Scan for the cell matching the given text and deliver its (x, y) coordinate at center. 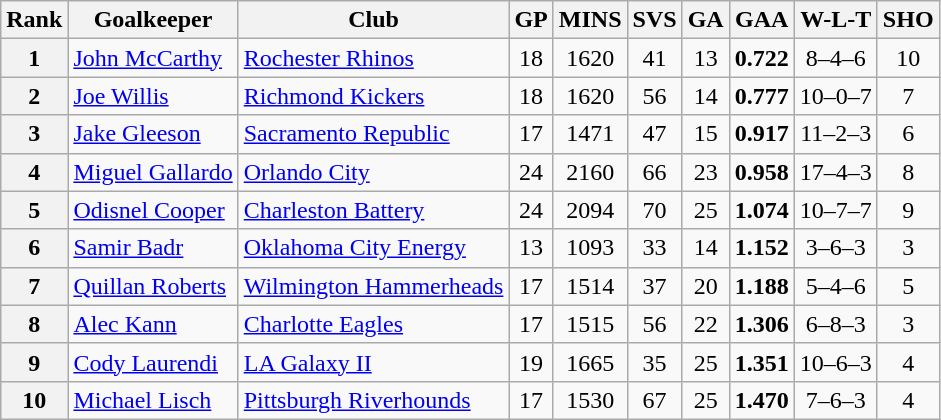
Orlando City (374, 172)
70 (654, 210)
19 (531, 362)
0.777 (762, 96)
23 (706, 172)
W-L-T (836, 20)
1471 (590, 134)
1.074 (762, 210)
John McCarthy (153, 58)
LA Galaxy II (374, 362)
35 (654, 362)
GP (531, 20)
10–0–7 (836, 96)
0.958 (762, 172)
Quillan Roberts (153, 286)
Samir Badr (153, 248)
1515 (590, 324)
Sacramento Republic (374, 134)
1665 (590, 362)
Rank (34, 20)
0.917 (762, 134)
10–7–7 (836, 210)
22 (706, 324)
MINS (590, 20)
20 (706, 286)
Alec Kann (153, 324)
47 (654, 134)
37 (654, 286)
1514 (590, 286)
10–6–3 (836, 362)
GA (706, 20)
Oklahoma City Energy (374, 248)
Joe Willis (153, 96)
1093 (590, 248)
1 (34, 58)
SVS (654, 20)
6–8–3 (836, 324)
Michael Lisch (153, 400)
15 (706, 134)
SHO (908, 20)
5–4–6 (836, 286)
Charleston Battery (374, 210)
Club (374, 20)
8–4–6 (836, 58)
Charlotte Eagles (374, 324)
33 (654, 248)
Richmond Kickers (374, 96)
11–2–3 (836, 134)
1.152 (762, 248)
GAA (762, 20)
3–6–3 (836, 248)
7–6–3 (836, 400)
Odisnel Cooper (153, 210)
41 (654, 58)
1.351 (762, 362)
1.306 (762, 324)
Pittsburgh Riverhounds (374, 400)
1.470 (762, 400)
Jake Gleeson (153, 134)
1530 (590, 400)
0.722 (762, 58)
Goalkeeper (153, 20)
2160 (590, 172)
Miguel Gallardo (153, 172)
2094 (590, 210)
17–4–3 (836, 172)
1.188 (762, 286)
66 (654, 172)
67 (654, 400)
Rochester Rhinos (374, 58)
Cody Laurendi (153, 362)
Wilmington Hammerheads (374, 286)
2 (34, 96)
